Search for the cell housing the specified text and yield its [X, Y] center coordinate. 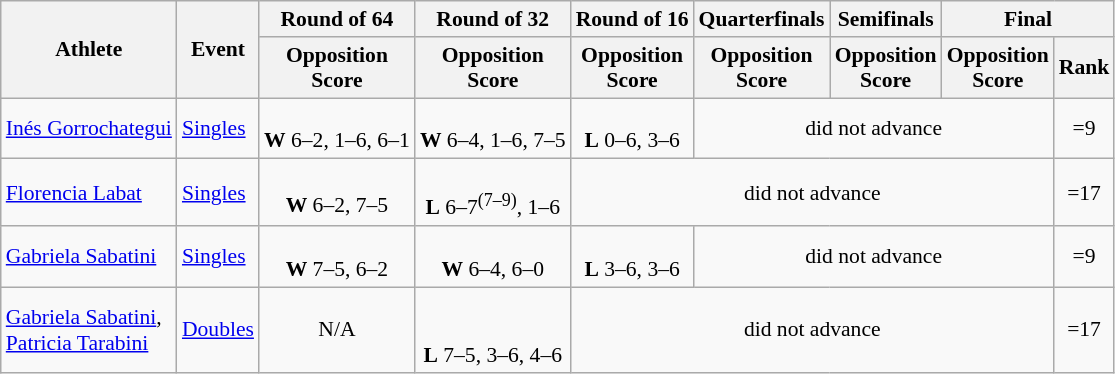
Inés Gorrochategui [89, 128]
Rank [1084, 68]
W 6–2, 1–6, 6–1 [337, 128]
L 0–6, 3–6 [632, 128]
Athlete [89, 50]
Round of 32 [493, 19]
Quarterfinals [762, 19]
L 7–5, 3–6, 4–6 [493, 330]
Round of 16 [632, 19]
Semifinals [886, 19]
Final [1028, 19]
Event [218, 50]
W 6–4, 6–0 [493, 256]
Gabriela Sabatini, Patricia Tarabini [89, 330]
W 7–5, 6–2 [337, 256]
W 6–2, 7–5 [337, 192]
W 6–4, 1–6, 7–5 [493, 128]
N/A [337, 330]
Gabriela Sabatini [89, 256]
L 3–6, 3–6 [632, 256]
Round of 64 [337, 19]
L 6–7(7–9), 1–6 [493, 192]
Doubles [218, 330]
Florencia Labat [89, 192]
